Locate the cell with the specified text and output its [x, y] center coordinate. 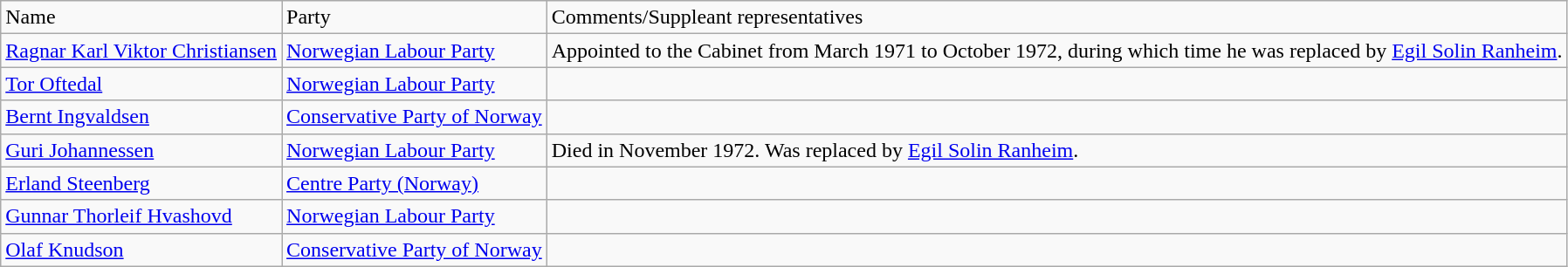
Name [141, 17]
Party [415, 17]
Gunnar Thorleif Hvashovd [141, 216]
Centre Party (Norway) [415, 183]
Tor Oftedal [141, 84]
Comments/Suppleant representatives [1056, 17]
Ragnar Karl Viktor Christiansen [141, 51]
Olaf Knudson [141, 250]
Erland Steenberg [141, 183]
Appointed to the Cabinet from March 1971 to October 1972, during which time he was replaced by Egil Solin Ranheim. [1056, 51]
Died in November 1972. Was replaced by Egil Solin Ranheim. [1056, 150]
Bernt Ingvaldsen [141, 117]
Guri Johannessen [141, 150]
